Detect which cell encompasses the target text, then output its (X, Y) center coordinate. 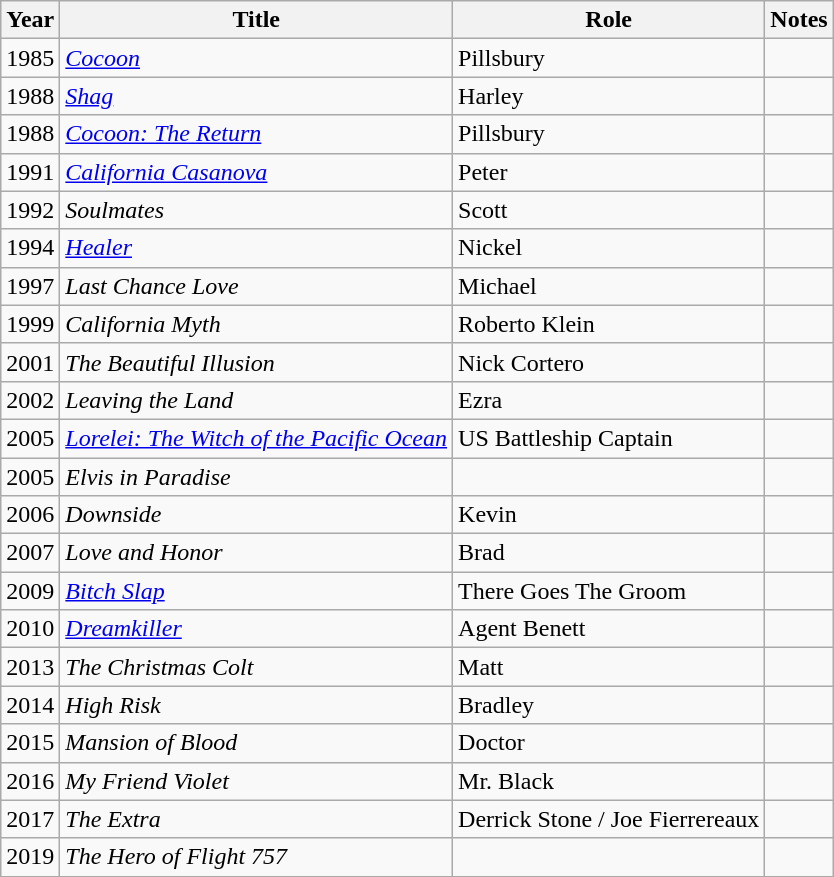
Scott (609, 210)
2007 (30, 553)
High Risk (256, 705)
Dreamkiller (256, 629)
Agent Benett (609, 629)
1999 (30, 324)
Cocoon: The Return (256, 134)
The Beautiful Illusion (256, 362)
2002 (30, 400)
2015 (30, 743)
2001 (30, 362)
Matt (609, 667)
The Extra (256, 819)
Notes (799, 20)
2016 (30, 781)
Roberto Klein (609, 324)
Soulmates (256, 210)
1985 (30, 58)
Ezra (609, 400)
Cocoon (256, 58)
Role (609, 20)
1991 (30, 172)
Elvis in Paradise (256, 477)
The Hero of Flight 757 (256, 857)
Harley (609, 96)
Bitch Slap (256, 591)
Bradley (609, 705)
California Casanova (256, 172)
Michael (609, 286)
2019 (30, 857)
Derrick Stone / Joe Fierrereaux (609, 819)
Brad (609, 553)
Nick Cortero (609, 362)
Leaving the Land (256, 400)
Mansion of Blood (256, 743)
2017 (30, 819)
1992 (30, 210)
2009 (30, 591)
Nickel (609, 248)
2014 (30, 705)
1994 (30, 248)
Title (256, 20)
Mr. Black (609, 781)
Doctor (609, 743)
Year (30, 20)
Last Chance Love (256, 286)
California Myth (256, 324)
US Battleship Captain (609, 438)
Love and Honor (256, 553)
2006 (30, 515)
2013 (30, 667)
Lorelei: The Witch of the Pacific Ocean (256, 438)
2010 (30, 629)
Peter (609, 172)
My Friend Violet (256, 781)
Downside (256, 515)
Shag (256, 96)
Kevin (609, 515)
There Goes The Groom (609, 591)
The Christmas Colt (256, 667)
Healer (256, 248)
1997 (30, 286)
